Find where the given text appears and provide that cell's center as [x, y] coordinate. 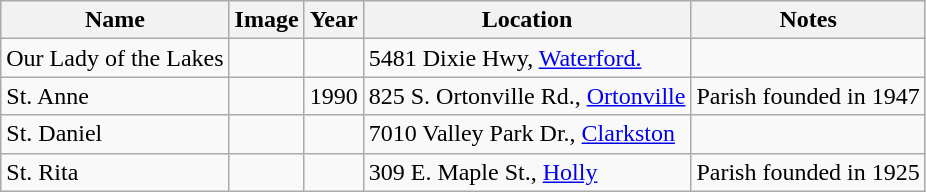
309 E. Maple St., Holly [527, 172]
St. Rita [115, 172]
Our Lady of the Lakes [115, 58]
Parish founded in 1947 [808, 96]
825 S. Ortonville Rd., Ortonville [527, 96]
Year [334, 20]
Name [115, 20]
5481 Dixie Hwy, Waterford. [527, 58]
St. Daniel [115, 134]
Parish founded in 1925 [808, 172]
7010 Valley Park Dr., Clarkston [527, 134]
St. Anne [115, 96]
Image [266, 20]
1990 [334, 96]
Location [527, 20]
Notes [808, 20]
